Identify which cell holds the provided text, then report its (x, y) central coordinate. 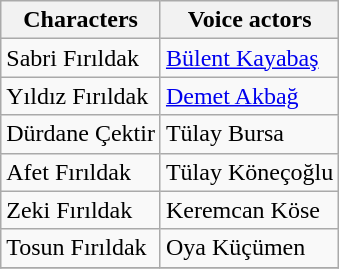
Voice actors (249, 20)
Tülay Köneçoğlu (249, 172)
Zeki Fırıldak (81, 210)
Yıldız Fırıldak (81, 96)
Characters (81, 20)
Bülent Kayabaş (249, 58)
Oya Küçümen (249, 248)
Afet Fırıldak (81, 172)
Sabri Fırıldak (81, 58)
Tosun Fırıldak (81, 248)
Dürdane Çektir (81, 134)
Keremcan Köse (249, 210)
Tülay Bursa (249, 134)
Demet Akbağ (249, 96)
